Detect which cell encompasses the target text, then output its (X, Y) center coordinate. 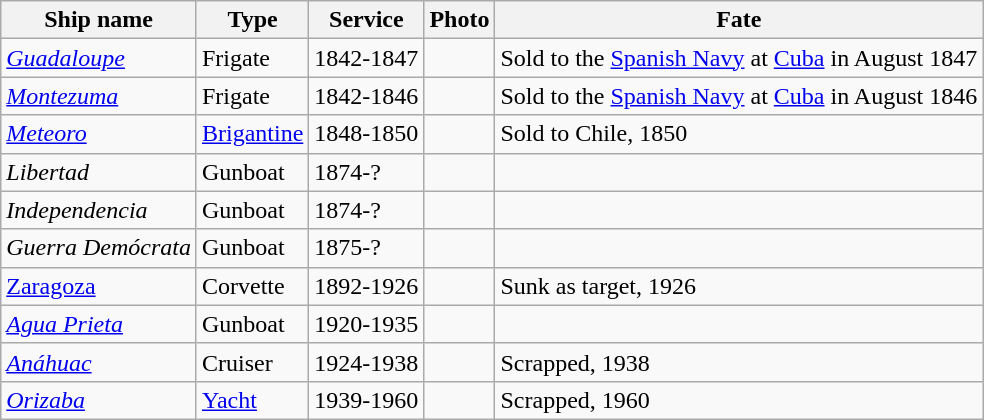
1842-1846 (366, 96)
Type (252, 20)
Ship name (99, 20)
Sold to the Spanish Navy at Cuba in August 1847 (739, 58)
1939-1960 (366, 400)
1924-1938 (366, 362)
Corvette (252, 286)
1848-1850 (366, 134)
Anáhuac (99, 362)
Photo (460, 20)
Service (366, 20)
1875-? (366, 248)
Zaragoza (99, 286)
Agua Prieta (99, 324)
Fate (739, 20)
Sunk as target, 1926 (739, 286)
Montezuma (99, 96)
Orizaba (99, 400)
Brigantine (252, 134)
Libertad (99, 172)
Independencia (99, 210)
Sold to Chile, 1850 (739, 134)
Meteoro (99, 134)
Cruiser (252, 362)
Sold to the Spanish Navy at Cuba in August 1846 (739, 96)
Guadaloupe (99, 58)
Guerra Demócrata (99, 248)
1920-1935 (366, 324)
Scrapped, 1960 (739, 400)
1842-1847 (366, 58)
1892-1926 (366, 286)
Scrapped, 1938 (739, 362)
Yacht (252, 400)
